Scan for the cell matching the given text and deliver its [X, Y] coordinate at center. 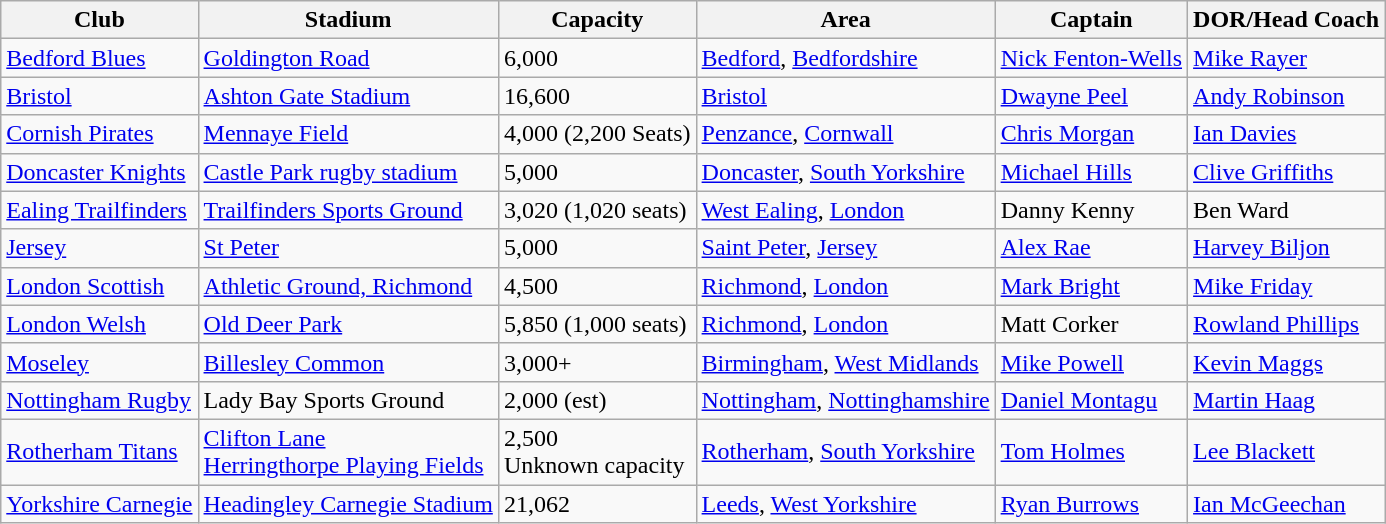
London Welsh [100, 324]
Bedford, Bedfordshire [846, 58]
Andy Robinson [1286, 96]
5,850 (1,000 seats) [597, 324]
Michael Hills [1091, 172]
16,600 [597, 96]
Mark Bright [1091, 286]
Ryan Burrows [1091, 503]
Clive Griffiths [1286, 172]
Lady Bay Sports Ground [348, 400]
Old Deer Park [348, 324]
Leeds, West Yorkshire [846, 503]
4,500 [597, 286]
Castle Park rugby stadium [348, 172]
DOR/Head Coach [1286, 20]
Martin Haag [1286, 400]
Rowland Phillips [1286, 324]
Nottingham Rugby [100, 400]
Lee Blackett [1286, 452]
Alex Rae [1091, 248]
3,000+ [597, 362]
Ben Ward [1286, 210]
Doncaster Knights [100, 172]
Mike Friday [1286, 286]
Rotherham Titans [100, 452]
Club [100, 20]
West Ealing, London [846, 210]
Ian McGeechan [1286, 503]
Area [846, 20]
Tom Holmes [1091, 452]
3,020 (1,020 seats) [597, 210]
Cornish Pirates [100, 134]
Ashton Gate Stadium [348, 96]
Matt Corker [1091, 324]
Stadium [348, 20]
Doncaster, South Yorkshire [846, 172]
Billesley Common [348, 362]
Birmingham, West Midlands [846, 362]
Ian Davies [1286, 134]
Kevin Maggs [1286, 362]
Nick Fenton-Wells [1091, 58]
21,062 [597, 503]
Mike Powell [1091, 362]
Captain [1091, 20]
Saint Peter, Jersey [846, 248]
Ealing Trailfinders [100, 210]
Goldington Road [348, 58]
Penzance, Cornwall [846, 134]
6,000 [597, 58]
Yorkshire Carnegie [100, 503]
Daniel Montagu [1091, 400]
Mike Rayer [1286, 58]
Capacity [597, 20]
2,500Unknown capacity [597, 452]
Moseley [100, 362]
Harvey Biljon [1286, 248]
London Scottish [100, 286]
Danny Kenny [1091, 210]
2,000 (est) [597, 400]
Trailfinders Sports Ground [348, 210]
Jersey [100, 248]
Clifton Lane Herringthorpe Playing Fields [348, 452]
Rotherham, South Yorkshire [846, 452]
Athletic Ground, Richmond [348, 286]
Nottingham, Nottinghamshire [846, 400]
Headingley Carnegie Stadium [348, 503]
Bedford Blues [100, 58]
Chris Morgan [1091, 134]
St Peter [348, 248]
Mennaye Field [348, 134]
4,000 (2,200 Seats) [597, 134]
Dwayne Peel [1091, 96]
